Identify which cell holds the provided text, then report its [x, y] central coordinate. 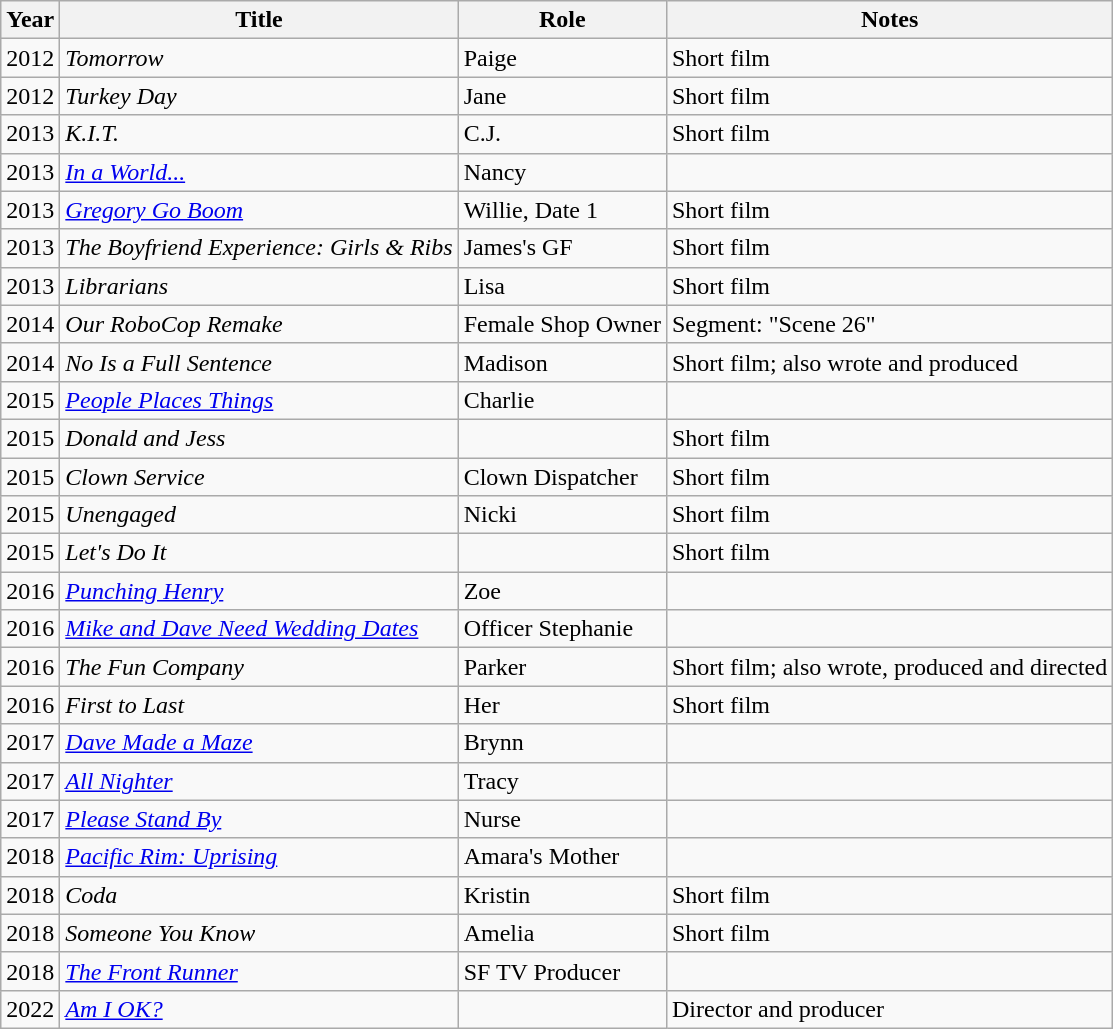
Paige [562, 58]
Jane [562, 96]
Our RoboCop Remake [259, 324]
Role [562, 20]
Gregory Go Boom [259, 210]
2022 [30, 1009]
James's GF [562, 248]
Unengaged [259, 515]
K.I.T. [259, 134]
The Front Runner [259, 971]
Female Shop Owner [562, 324]
Parker [562, 667]
C.J. [562, 134]
Year [30, 20]
In a World... [259, 172]
All Nighter [259, 781]
Her [562, 705]
Donald and Jess [259, 438]
The Fun Company [259, 667]
Tomorrow [259, 58]
Someone You Know [259, 933]
Mike and Dave Need Wedding Dates [259, 629]
Charlie [562, 400]
Segment: "Scene 26" [889, 324]
Kristin [562, 895]
Nurse [562, 819]
Am I OK? [259, 1009]
Nicki [562, 515]
Lisa [562, 286]
Dave Made a Maze [259, 743]
The Boyfriend Experience: Girls & Ribs [259, 248]
Officer Stephanie [562, 629]
Nancy [562, 172]
Madison [562, 362]
Director and producer [889, 1009]
Brynn [562, 743]
SF TV Producer [562, 971]
Clown Dispatcher [562, 477]
Willie, Date 1 [562, 210]
First to Last [259, 705]
No Is a Full Sentence [259, 362]
Clown Service [259, 477]
Notes [889, 20]
Turkey Day [259, 96]
Tracy [562, 781]
Short film; also wrote and produced [889, 362]
Title [259, 20]
Please Stand By [259, 819]
Short film; also wrote, produced and directed [889, 667]
Let's Do It [259, 553]
Librarians [259, 286]
Pacific Rim: Uprising [259, 857]
Zoe [562, 591]
Coda [259, 895]
Amelia [562, 933]
Punching Henry [259, 591]
Amara's Mother [562, 857]
People Places Things [259, 400]
